From the cell containing the given text, extract its center point as [x, y] coordinate. 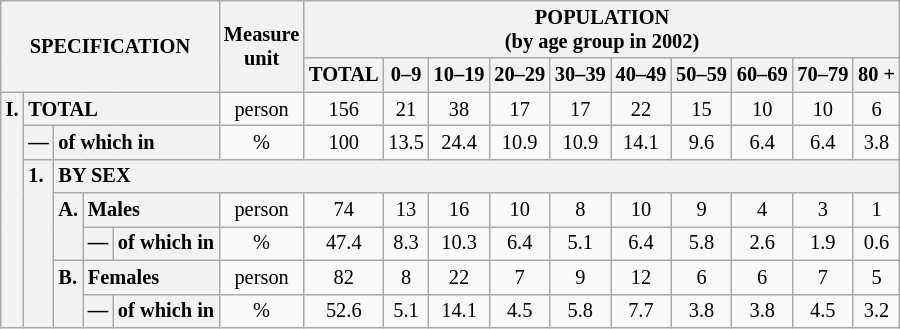
38 [460, 109]
A. [68, 226]
4 [762, 210]
13 [406, 210]
10–19 [460, 75]
60–69 [762, 75]
12 [642, 277]
1. [38, 243]
24.4 [460, 142]
7.7 [642, 311]
16 [460, 210]
POPULATION (by age group in 2002) [602, 29]
Measure unit [262, 46]
1 [876, 210]
30–39 [580, 75]
15 [702, 109]
70–79 [824, 75]
0.6 [876, 243]
BY SEX [477, 176]
SPECIFICATION [110, 46]
5 [876, 277]
156 [344, 109]
8.3 [406, 243]
47.4 [344, 243]
21 [406, 109]
Females [151, 277]
B. [68, 294]
52.6 [344, 311]
3.2 [876, 311]
3 [824, 210]
100 [344, 142]
I. [12, 210]
20–29 [520, 75]
50–59 [702, 75]
13.5 [406, 142]
2.6 [762, 243]
40–49 [642, 75]
0–9 [406, 75]
Males [151, 210]
82 [344, 277]
9.6 [702, 142]
10.3 [460, 243]
74 [344, 210]
80 + [876, 75]
1.9 [824, 243]
